Pinpoint the cell where the given text exists, returning its (x, y) midpoint coordinate. 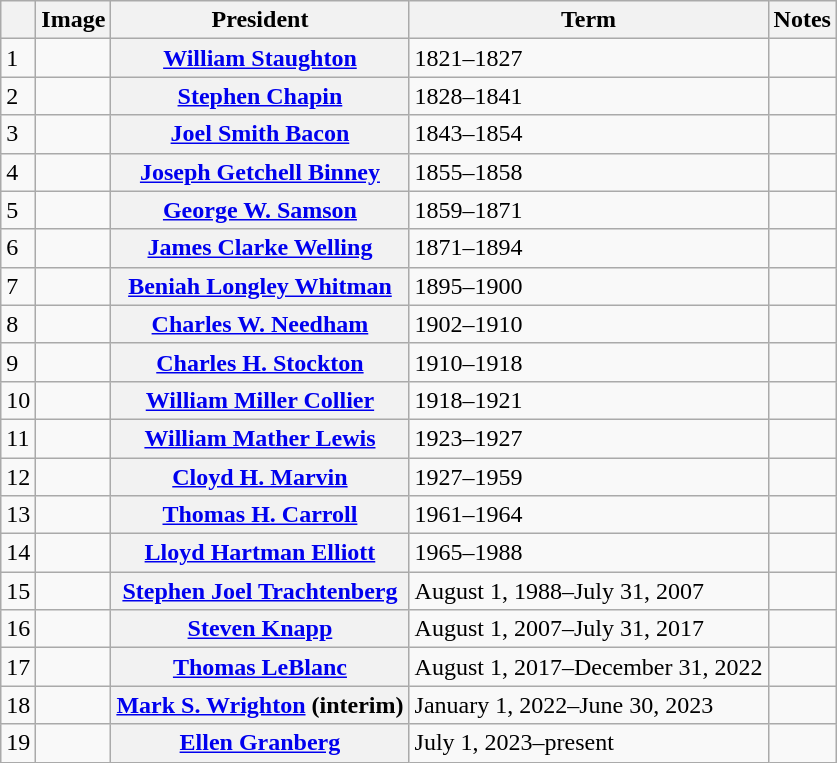
President (260, 20)
Charles H. Stockton (260, 362)
August 1, 2007–July 31, 2017 (588, 629)
Cloyd H. Marvin (260, 477)
Mark S. Wrighton (interim) (260, 705)
10 (18, 400)
19 (18, 743)
Steven Knapp (260, 629)
15 (18, 591)
8 (18, 324)
Lloyd Hartman Elliott (260, 553)
13 (18, 515)
Notes (802, 20)
1843–1854 (588, 134)
Thomas LeBlanc (260, 667)
January 1, 2022–June 30, 2023 (588, 705)
1965–1988 (588, 553)
1871–1894 (588, 248)
18 (18, 705)
Thomas H. Carroll (260, 515)
1828–1841 (588, 96)
August 1, 1988–July 31, 2007 (588, 591)
1 (18, 58)
William Staughton (260, 58)
9 (18, 362)
12 (18, 477)
Image (74, 20)
1821–1827 (588, 58)
2 (18, 96)
14 (18, 553)
1895–1900 (588, 286)
August 1, 2017–December 31, 2022 (588, 667)
July 1, 2023–present (588, 743)
Stephen Joel Trachtenberg (260, 591)
Term (588, 20)
1927–1959 (588, 477)
Joseph Getchell Binney (260, 172)
James Clarke Welling (260, 248)
William Miller Collier (260, 400)
Charles W. Needham (260, 324)
11 (18, 438)
1902–1910 (588, 324)
1855–1858 (588, 172)
1910–1918 (588, 362)
1961–1964 (588, 515)
George W. Samson (260, 210)
7 (18, 286)
Beniah Longley Whitman (260, 286)
William Mather Lewis (260, 438)
Stephen Chapin (260, 96)
6 (18, 248)
1918–1921 (588, 400)
3 (18, 134)
5 (18, 210)
1923–1927 (588, 438)
4 (18, 172)
1859–1871 (588, 210)
16 (18, 629)
Joel Smith Bacon (260, 134)
17 (18, 667)
Ellen Granberg (260, 743)
